Determine the (x, y) coordinate at the center of the cell enclosing the given text.  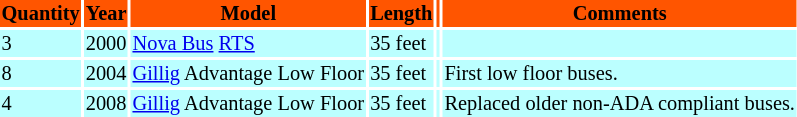
Comments (620, 14)
Length (402, 14)
Replaced older non-ADA compliant buses. (620, 104)
3 (40, 44)
8 (40, 74)
Model (248, 14)
4 (40, 104)
First low floor buses. (620, 74)
Nova Bus RTS (248, 44)
Year (106, 14)
Quantity (40, 14)
2000 (106, 44)
2004 (106, 74)
2008 (106, 104)
